Capture the cell that displays the provided text and extract its [X, Y] central coordinate. 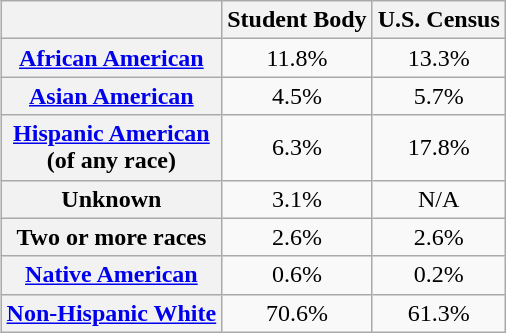
U.S. Census [438, 20]
Student Body [297, 20]
N/A [438, 199]
5.7% [438, 96]
0.6% [297, 275]
17.8% [438, 148]
13.3% [438, 58]
Hispanic American(of any race) [112, 148]
Unknown [112, 199]
4.5% [297, 96]
61.3% [438, 313]
Non-Hispanic White [112, 313]
6.3% [297, 148]
11.8% [297, 58]
Two or more races [112, 237]
African American [112, 58]
Native American [112, 275]
Asian American [112, 96]
70.6% [297, 313]
3.1% [297, 199]
0.2% [438, 275]
